Determine the [X, Y] coordinate at the center of the cell enclosing the given text.  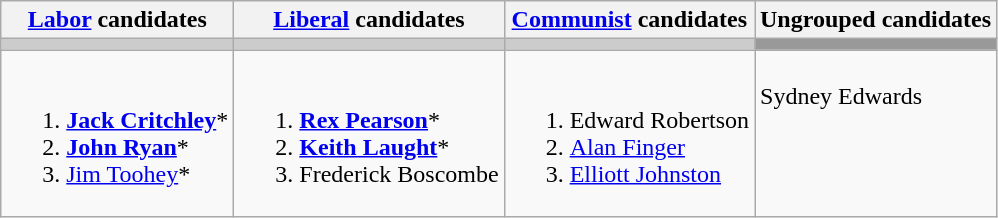
Edward RobertsonAlan FingerElliott Johnston [629, 134]
Ungrouped candidates [875, 20]
Sydney Edwards [875, 134]
Labor candidates [118, 20]
Communist candidates [629, 20]
Liberal candidates [369, 20]
Rex Pearson*Keith Laught*Frederick Boscombe [369, 134]
Jack Critchley*John Ryan*Jim Toohey* [118, 134]
